For the text-containing cell, return its midpoint in [x, y] coordinate format. 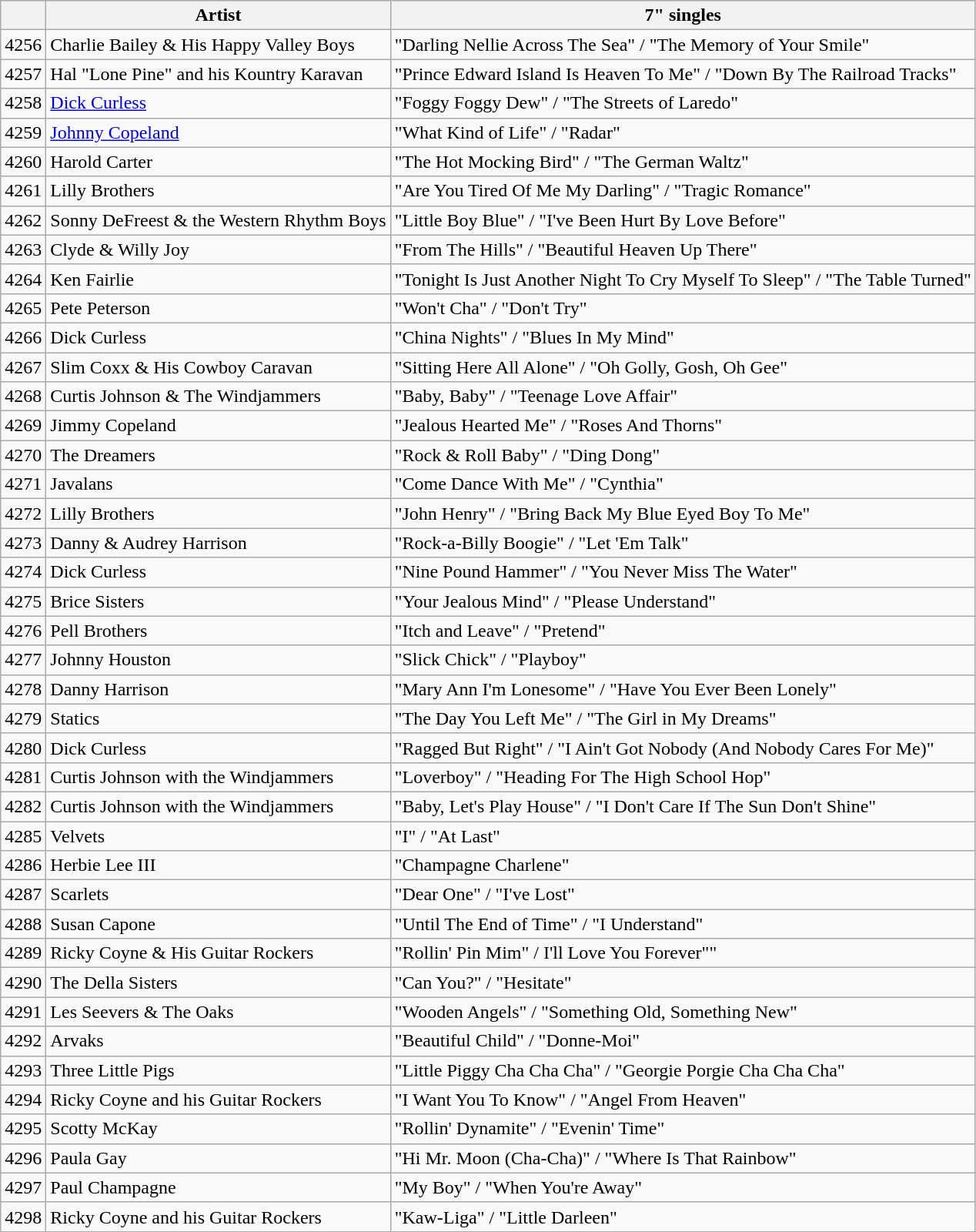
Velvets [219, 835]
4298 [23, 1217]
"Foggy Foggy Dew" / "The Streets of Laredo" [683, 103]
4273 [23, 543]
4258 [23, 103]
Susan Capone [219, 924]
4276 [23, 631]
Sonny DeFreest & the Western Rhythm Boys [219, 220]
4289 [23, 953]
4287 [23, 895]
4290 [23, 983]
Pete Peterson [219, 308]
Curtis Johnson & The Windjammers [219, 397]
4286 [23, 865]
"Champagne Charlene" [683, 865]
Ken Fairlie [219, 279]
4264 [23, 279]
Paula Gay [219, 1158]
"Rollin' Dynamite" / "Evenin' Time" [683, 1129]
"Slick Chick" / "Playboy" [683, 660]
4282 [23, 806]
"Wooden Angels" / "Something Old, Something New" [683, 1012]
"Little Piggy Cha Cha Cha" / "Georgie Porgie Cha Cha Cha" [683, 1070]
4259 [23, 132]
"Prince Edward Island Is Heaven To Me" / "Down By The Railroad Tracks" [683, 74]
4271 [23, 484]
Pell Brothers [219, 631]
4291 [23, 1012]
"Come Dance With Me" / "Cynthia" [683, 484]
"Kaw-Liga" / "Little Darleen" [683, 1217]
4277 [23, 660]
Javalans [219, 484]
"Until The End of Time" / "I Understand" [683, 924]
Clyde & Willy Joy [219, 249]
"I" / "At Last" [683, 835]
Statics [219, 718]
"Loverboy" / "Heading For The High School Hop" [683, 777]
"The Day You Left Me" / "The Girl in My Dreams" [683, 718]
Jimmy Copeland [219, 426]
"Rock & Roll Baby" / "Ding Dong" [683, 455]
"Can You?" / "Hesitate" [683, 983]
4294 [23, 1100]
"The Hot Mocking Bird" / "The German Waltz" [683, 162]
Artist [219, 15]
4268 [23, 397]
Brice Sisters [219, 601]
4261 [23, 191]
Hal "Lone Pine" and his Kountry Karavan [219, 74]
"Jealous Hearted Me" / "Roses And Thorns" [683, 426]
"China Nights" / "Blues In My Mind" [683, 337]
The Della Sisters [219, 983]
"Ragged But Right" / "I Ain't Got Nobody (And Nobody Cares For Me)" [683, 748]
"Won't Cha" / "Don't Try" [683, 308]
"Baby, Let's Play House" / "I Don't Care If The Sun Don't Shine" [683, 806]
Charlie Bailey & His Happy Valley Boys [219, 45]
"Rock-a-Billy Boogie" / "Let 'Em Talk" [683, 543]
4262 [23, 220]
4274 [23, 572]
"Your Jealous Mind" / "Please Understand" [683, 601]
Les Seevers & The Oaks [219, 1012]
4280 [23, 748]
4263 [23, 249]
Harold Carter [219, 162]
4278 [23, 689]
"Itch and Leave" / "Pretend" [683, 631]
4260 [23, 162]
Scarlets [219, 895]
"Nine Pound Hammer" / "You Never Miss The Water" [683, 572]
4295 [23, 1129]
"Mary Ann I'm Lonesome" / "Have You Ever Been Lonely" [683, 689]
4279 [23, 718]
"My Boy" / "When You're Away" [683, 1187]
Johnny Houston [219, 660]
"Tonight Is Just Another Night To Cry Myself To Sleep" / "The Table Turned" [683, 279]
"I Want You To Know" / "Angel From Heaven" [683, 1100]
4257 [23, 74]
Danny & Audrey Harrison [219, 543]
4285 [23, 835]
4272 [23, 514]
4281 [23, 777]
"John Henry" / "Bring Back My Blue Eyed Boy To Me" [683, 514]
4293 [23, 1070]
4292 [23, 1041]
"Rollin' Pin Mim" / I'll Love You Forever"" [683, 953]
4266 [23, 337]
4265 [23, 308]
Danny Harrison [219, 689]
"Baby, Baby" / "Teenage Love Affair" [683, 397]
4275 [23, 601]
"Dear One" / "I've Lost" [683, 895]
Scotty McKay [219, 1129]
The Dreamers [219, 455]
"Sitting Here All Alone" / "Oh Golly, Gosh, Oh Gee" [683, 367]
4269 [23, 426]
"Little Boy Blue" / "I've Been Hurt By Love Before" [683, 220]
7" singles [683, 15]
Slim Coxx & His Cowboy Caravan [219, 367]
Paul Champagne [219, 1187]
Herbie Lee III [219, 865]
"Darling Nellie Across The Sea" / "The Memory of Your Smile" [683, 45]
4297 [23, 1187]
4288 [23, 924]
"What Kind of Life" / "Radar" [683, 132]
"Beautiful Child" / "Donne-Moi" [683, 1041]
4270 [23, 455]
4267 [23, 367]
"Are You Tired Of Me My Darling" / "Tragic Romance" [683, 191]
Arvaks [219, 1041]
"From The Hills" / "Beautiful Heaven Up There" [683, 249]
"Hi Mr. Moon (Cha-Cha)" / "Where Is That Rainbow" [683, 1158]
4296 [23, 1158]
Three Little Pigs [219, 1070]
4256 [23, 45]
Ricky Coyne & His Guitar Rockers [219, 953]
Johnny Copeland [219, 132]
